Detect which cell encompasses the target text, then output its [X, Y] center coordinate. 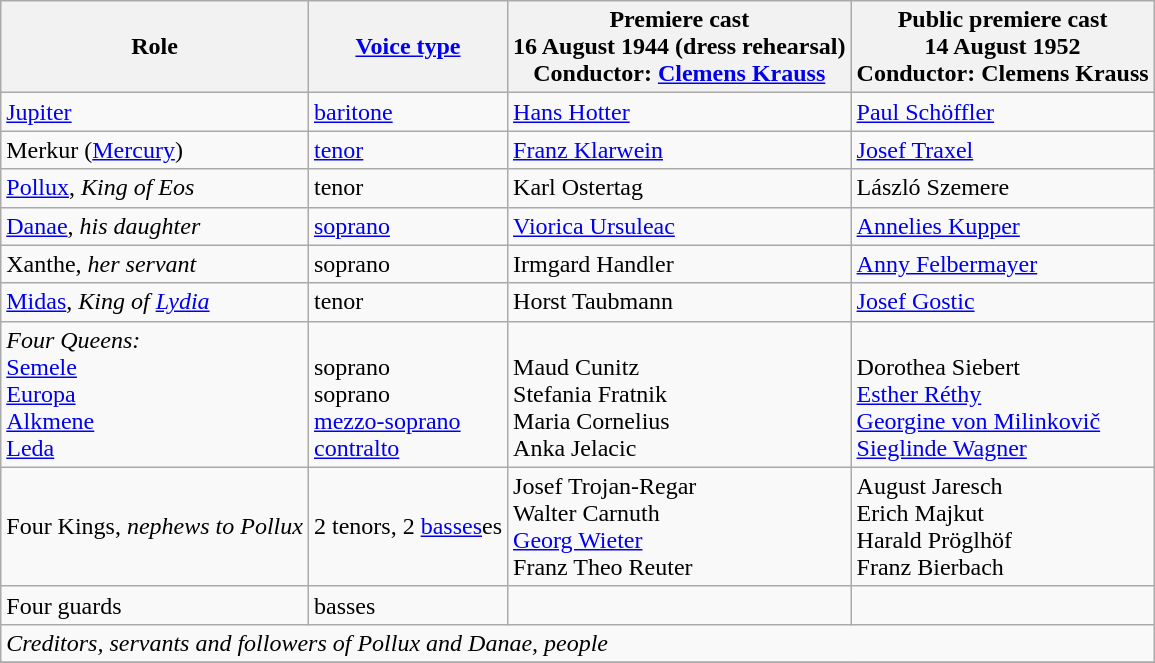
Josef Gostic [1002, 302]
Maud CunitzStefania FratnikMaria CorneliusAnka Jelacic [680, 394]
Karl Ostertag [680, 188]
Xanthe, her servant [155, 264]
Horst Taubmann [680, 302]
Anny Felbermayer [1002, 264]
Role [155, 47]
Paul Schöffler [1002, 112]
Four Queens:SemeleEuropaAlkmeneLeda [155, 394]
Premiere cast16 August 1944 (dress rehearsal)Conductor: Clemens Krauss [680, 47]
Jupiter [155, 112]
Public premiere cast14 August 1952Conductor: Clemens Krauss [1002, 47]
Franz Klarwein [680, 150]
2 tenors, 2 basseses [408, 526]
László Szemere [1002, 188]
Four guards [155, 605]
Creditors, servants and followers of Pollux and Danae, people [578, 643]
Midas, King of Lydia [155, 302]
Hans Hotter [680, 112]
Josef Trojan-RegarWalter CarnuthGeorg WieterFranz Theo Reuter [680, 526]
Dorothea SiebertEsther RéthyGeorgine von MilinkovičSieglinde Wagner [1002, 394]
Viorica Ursuleac [680, 226]
Merkur (Mercury) [155, 150]
August JareschErich MajkutHarald PröglhöfFranz Bierbach [1002, 526]
sopranosopranomezzo-sopranocontralto [408, 394]
Four Kings, nephews to Pollux [155, 526]
basses [408, 605]
Voice type [408, 47]
Josef Traxel [1002, 150]
Danae, his daughter [155, 226]
Pollux, King of Eos [155, 188]
baritone [408, 112]
Irmgard Handler [680, 264]
Annelies Kupper [1002, 226]
